Detect which cell encompasses the target text, then output its [X, Y] center coordinate. 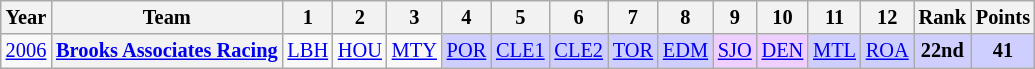
DEN [783, 51]
7 [633, 17]
Team [166, 17]
MTL [834, 51]
LBH [308, 51]
POR [466, 51]
Brooks Associates Racing [166, 51]
Year [26, 17]
TOR [633, 51]
CLE1 [520, 51]
11 [834, 17]
5 [520, 17]
12 [888, 17]
SJO [735, 51]
22nd [942, 51]
ROA [888, 51]
1 [308, 17]
41 [1003, 51]
4 [466, 17]
Rank [942, 17]
2006 [26, 51]
MTY [414, 51]
10 [783, 17]
CLE2 [578, 51]
6 [578, 17]
9 [735, 17]
EDM [686, 51]
8 [686, 17]
Points [1003, 17]
HOU [360, 51]
3 [414, 17]
2 [360, 17]
